Extract the (X, Y) coordinate from the center of the cell holding the provided text.  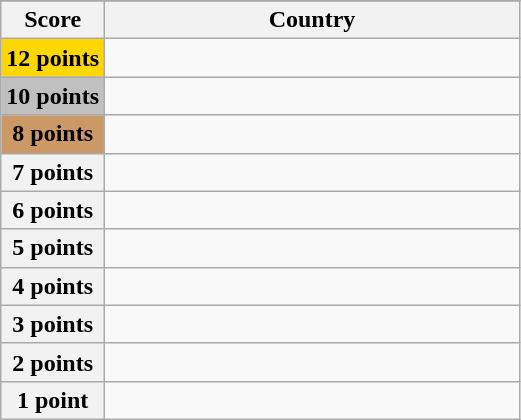
12 points (53, 58)
Country (312, 20)
4 points (53, 286)
6 points (53, 210)
7 points (53, 172)
5 points (53, 248)
10 points (53, 96)
1 point (53, 400)
2 points (53, 362)
3 points (53, 324)
8 points (53, 134)
Score (53, 20)
